Extract the (X, Y) coordinate from the center of the cell holding the provided text.  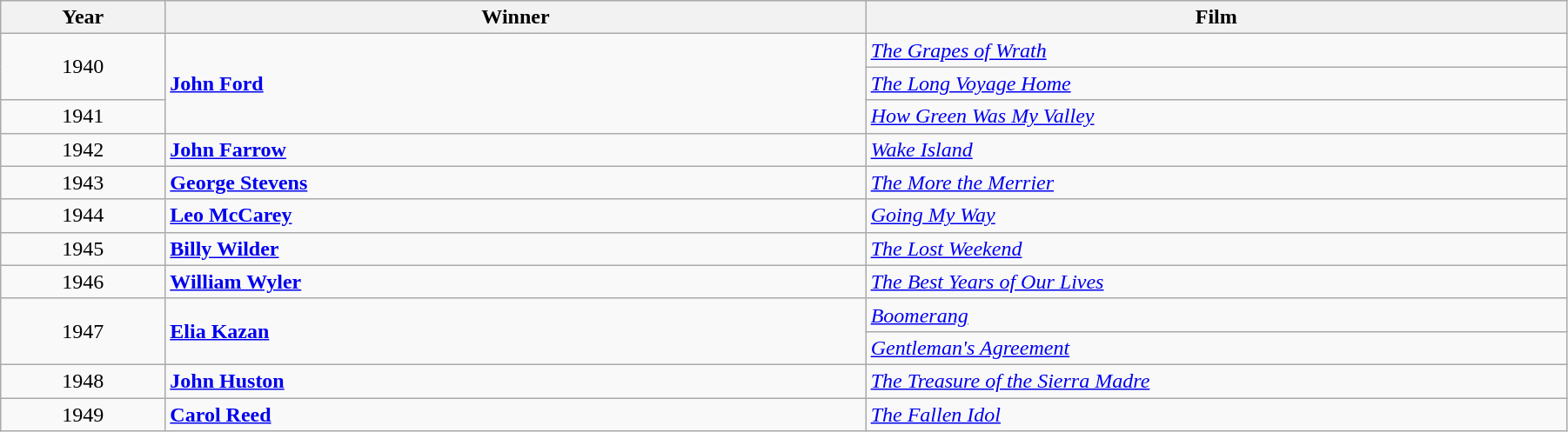
The Grapes of Wrath (1216, 50)
The More the Merrier (1216, 183)
The Treasure of the Sierra Madre (1216, 381)
1946 (84, 282)
Wake Island (1216, 150)
Film (1216, 17)
How Green Was My Valley (1216, 116)
George Stevens (515, 183)
Carol Reed (515, 415)
The Fallen Idol (1216, 415)
1942 (84, 150)
Gentleman's Agreement (1216, 348)
1940 (84, 67)
Winner (515, 17)
Year (84, 17)
1943 (84, 183)
Leo McCarey (515, 216)
1945 (84, 249)
The Lost Weekend (1216, 249)
Billy Wilder (515, 249)
William Wyler (515, 282)
1948 (84, 381)
Going My Way (1216, 216)
1941 (84, 116)
1947 (84, 331)
John Farrow (515, 150)
The Long Voyage Home (1216, 83)
Elia Kazan (515, 331)
John Huston (515, 381)
John Ford (515, 83)
The Best Years of Our Lives (1216, 282)
Boomerang (1216, 315)
1944 (84, 216)
1949 (84, 415)
